Return the [X, Y] coordinate for the center point of the cell that contains the specified text.  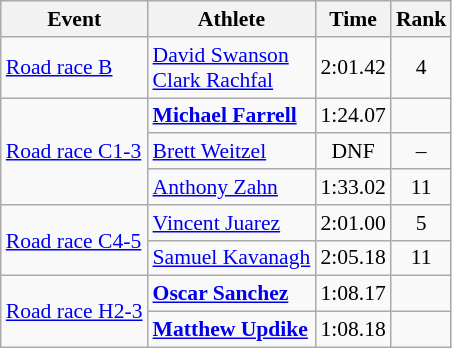
Matthew Updike [232, 330]
Event [74, 19]
Road race B [74, 68]
Brett Weitzel [232, 152]
Road race H2-3 [74, 312]
1:08.17 [352, 294]
DNF [352, 152]
4 [422, 68]
Time [352, 19]
2:01.42 [352, 68]
5 [422, 223]
2:01.00 [352, 223]
Anthony Zahn [232, 187]
Rank [422, 19]
Michael Farrell [232, 116]
Samuel Kavanagh [232, 258]
Road race C4-5 [74, 240]
1:24.07 [352, 116]
David SwansonClark Rachfal [232, 68]
1:33.02 [352, 187]
Oscar Sanchez [232, 294]
2:05.18 [352, 258]
1:08.18 [352, 330]
Road race C1-3 [74, 152]
– [422, 152]
Athlete [232, 19]
Vincent Juarez [232, 223]
